Return the (X, Y) coordinate for the center point of the cell that contains the specified text.  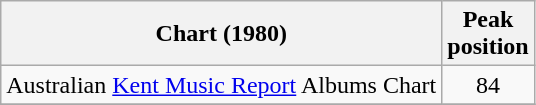
Australian Kent Music Report Albums Chart (222, 85)
Chart (1980) (222, 34)
Peakposition (488, 34)
84 (488, 85)
